Locate the cell with the specified text and output its (x, y) center coordinate. 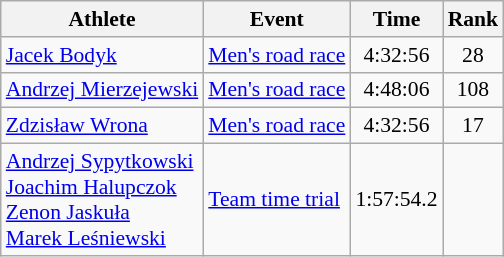
Rank (474, 19)
Athlete (102, 19)
1:57:54.2 (396, 200)
17 (474, 126)
Time (396, 19)
Andrzej Mierzejewski (102, 90)
Zdzisław Wrona (102, 126)
28 (474, 55)
Event (276, 19)
Team time trial (276, 200)
4:48:06 (396, 90)
Jacek Bodyk (102, 55)
Andrzej SypytkowskiJoachim HalupczokZenon JaskułaMarek Leśniewski (102, 200)
108 (474, 90)
